Locate the cell with the specified text and output its (X, Y) center coordinate. 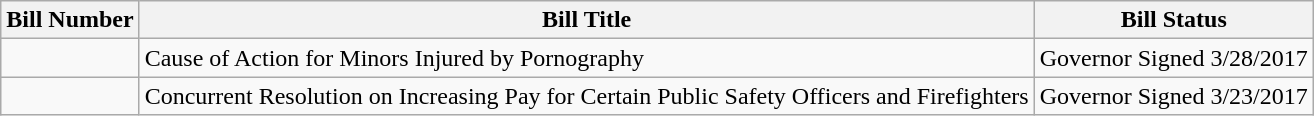
Bill Title (586, 20)
Cause of Action for Minors Injured by Pornography (586, 58)
Governor Signed 3/28/2017 (1174, 58)
Bill Status (1174, 20)
Bill Number (70, 20)
Governor Signed 3/23/2017 (1174, 96)
Concurrent Resolution on Increasing Pay for Certain Public Safety Officers and Firefighters (586, 96)
